Search for the cell housing the specified text and yield its [x, y] center coordinate. 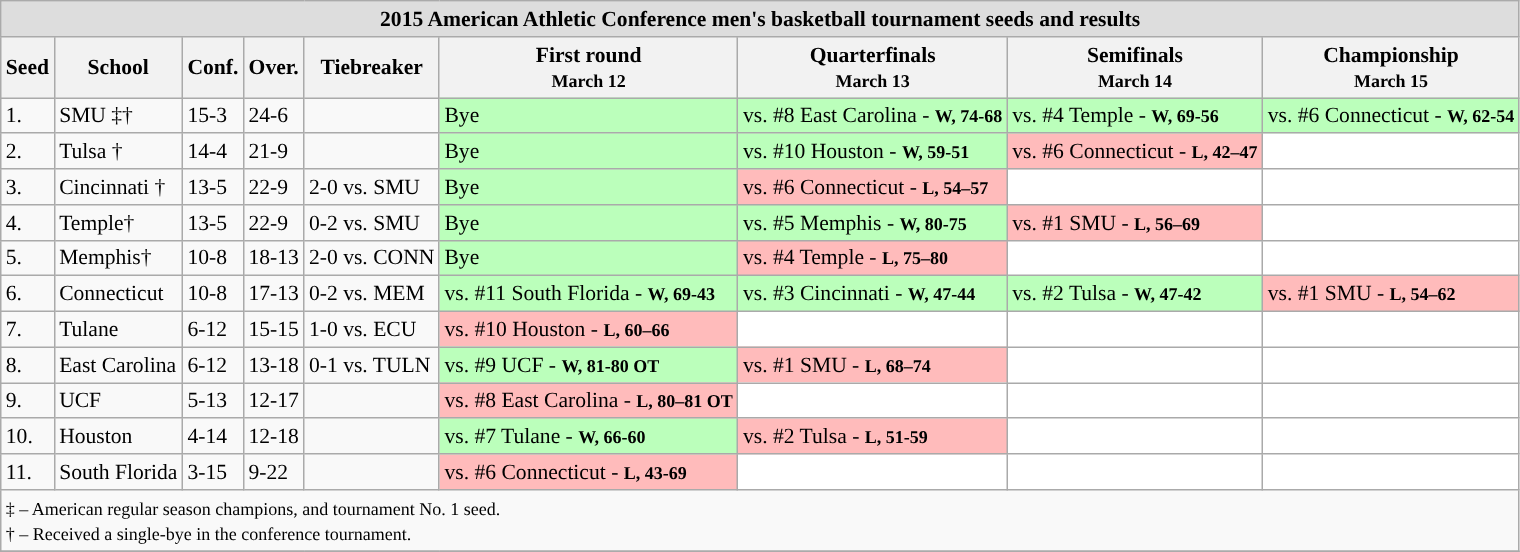
24-6 [273, 116]
School [118, 68]
East Carolina [118, 365]
vs. #1 SMU - L, 56–69 [1134, 223]
15-15 [273, 330]
SemifinalsMarch 14 [1134, 68]
vs. #10 Houston - L, 60–66 [588, 330]
Tulane [118, 330]
9. [28, 401]
Tiebreaker [372, 68]
Temple† [118, 223]
Seed [28, 68]
0-2 vs. SMU [372, 223]
12-18 [273, 437]
Memphis† [118, 258]
vs. #6 Connecticut - L, 42–47 [1134, 152]
Tulsa † [118, 152]
18-13 [273, 258]
vs. #10 Houston - W, 59-51 [872, 152]
15-3 [212, 116]
vs. #9 UCF - W, 81-80 OT [588, 365]
Over. [273, 68]
vs. #1 SMU - L, 54–62 [1392, 294]
vs. #2 Tulsa - L, 51-59 [872, 437]
11. [28, 472]
4-14 [212, 437]
South Florida [118, 472]
10. [28, 437]
21-9 [273, 152]
17-13 [273, 294]
Connecticut [118, 294]
vs. #1 SMU - L, 68–74 [872, 365]
Conf. [212, 68]
Cincinnati † [118, 187]
vs. #3 Cincinnati - W, 47-44 [872, 294]
5. [28, 258]
0-2 vs. MEM [372, 294]
vs. #8 East Carolina - W, 74-68 [872, 116]
‡ – American regular season champions, and tournament No. 1 seed.† – Received a single-bye in the conference tournament. [760, 520]
6. [28, 294]
2-0 vs. SMU [372, 187]
vs. #2 Tulsa - W, 47-42 [1134, 294]
ChampionshipMarch 15 [1392, 68]
14-4 [212, 152]
UCF [118, 401]
3. [28, 187]
First roundMarch 12 [588, 68]
vs. #4 Temple - L, 75–80 [872, 258]
2. [28, 152]
Houston [118, 437]
QuarterfinalsMarch 13 [872, 68]
9-22 [273, 472]
vs. #4 Temple - W, 69-56 [1134, 116]
vs. #5 Memphis - W, 80-75 [872, 223]
vs. #8 East Carolina - L, 80–81 OT [588, 401]
5-13 [212, 401]
vs. #11 South Florida - W, 69-43 [588, 294]
vs. #6 Connecticut - L, 43-69 [588, 472]
13-18 [273, 365]
2015 American Athletic Conference men's basketball tournament seeds and results [760, 19]
2-0 vs. CONN [372, 258]
0-1 vs. TULN [372, 365]
4. [28, 223]
vs. #6 Connecticut - L, 54–57 [872, 187]
8. [28, 365]
SMU ‡† [118, 116]
vs. #6 Connecticut - W, 62-54 [1392, 116]
vs. #7 Tulane - W, 66-60 [588, 437]
1. [28, 116]
3-15 [212, 472]
1-0 vs. ECU [372, 330]
7. [28, 330]
12-17 [273, 401]
